Output the [x, y] coordinate of the center of the cell containing the given text.  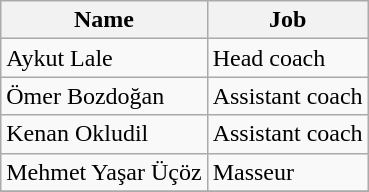
Kenan Okludil [104, 134]
Job [288, 20]
Mehmet Yaşar Üçöz [104, 172]
Ömer Bozdoğan [104, 96]
Masseur [288, 172]
Head coach [288, 58]
Name [104, 20]
Aykut Lale [104, 58]
